Provide the [x, y] coordinate of the cell's center where the given text is located.  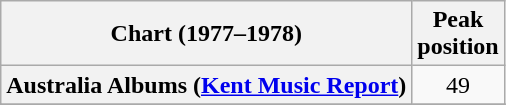
Australia Albums (Kent Music Report) [206, 85]
49 [458, 85]
Chart (1977–1978) [206, 34]
Peakposition [458, 34]
